For the text-containing cell, return its midpoint in (x, y) coordinate format. 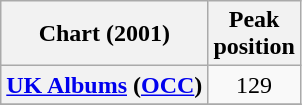
129 (254, 85)
Chart (2001) (104, 34)
Peakposition (254, 34)
UK Albums (OCC) (104, 85)
